Extract the [x, y] coordinate from the center of the cell holding the provided text.  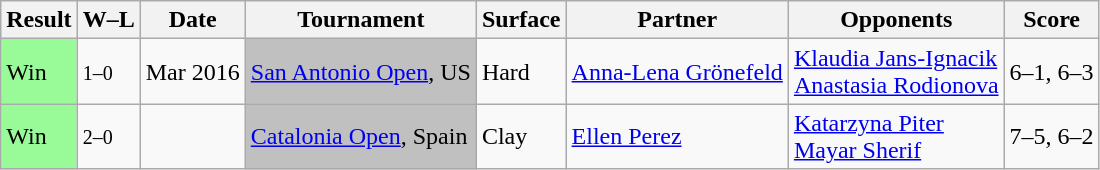
Klaudia Jans-Ignacik Anastasia Rodionova [896, 72]
Katarzyna Piter Mayar Sherif [896, 136]
W–L [108, 20]
Date [192, 20]
Hard [521, 72]
1–0 [108, 72]
Partner [677, 20]
6–1, 6–3 [1052, 72]
2–0 [108, 136]
Surface [521, 20]
Opponents [896, 20]
Result [39, 20]
7–5, 6–2 [1052, 136]
Mar 2016 [192, 72]
Score [1052, 20]
Anna-Lena Grönefeld [677, 72]
San Antonio Open, US [360, 72]
Tournament [360, 20]
Ellen Perez [677, 136]
Catalonia Open, Spain [360, 136]
Clay [521, 136]
